Search for the cell housing the specified text and yield its [X, Y] center coordinate. 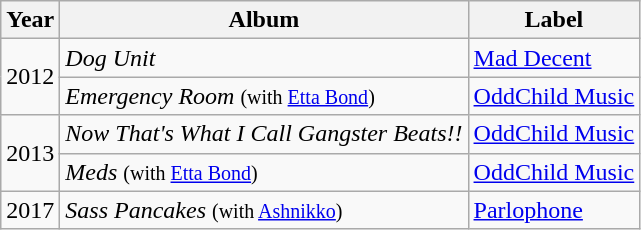
Year [30, 20]
Sass Pancakes (with Ashnikko) [264, 210]
Mad Decent [554, 58]
2017 [30, 210]
Album [264, 20]
2012 [30, 77]
2013 [30, 153]
Dog Unit [264, 58]
Parlophone [554, 210]
Emergency Room (with Etta Bond) [264, 96]
Meds (with Etta Bond) [264, 172]
Now That's What I Call Gangster Beats!! [264, 134]
Label [554, 20]
